Output the (X, Y) coordinate of the center of the cell containing the given text.  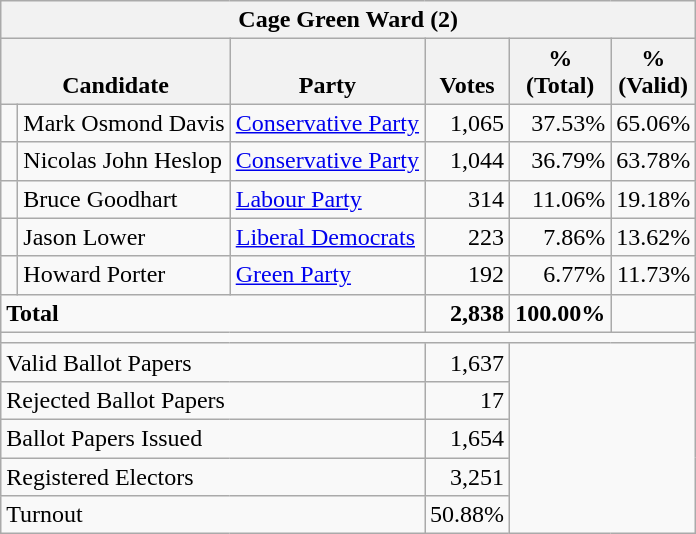
1,637 (468, 362)
50.88% (468, 515)
Cage Green Ward (2) (348, 20)
Party (327, 72)
63.78% (654, 161)
Green Party (327, 275)
Liberal Democrats (327, 237)
%(Total) (560, 72)
1,044 (468, 161)
Turnout (213, 515)
314 (468, 199)
100.00% (560, 313)
19.18% (654, 199)
65.06% (654, 123)
7.86% (560, 237)
Rejected Ballot Papers (213, 400)
223 (468, 237)
Total (213, 313)
Ballot Papers Issued (213, 438)
Candidate (116, 72)
1,654 (468, 438)
Valid Ballot Papers (213, 362)
37.53% (560, 123)
11.73% (654, 275)
Mark Osmond Davis (124, 123)
%(Valid) (654, 72)
13.62% (654, 237)
Registered Electors (213, 477)
6.77% (560, 275)
Nicolas John Heslop (124, 161)
Jason Lower (124, 237)
17 (468, 400)
Howard Porter (124, 275)
1,065 (468, 123)
192 (468, 275)
2,838 (468, 313)
36.79% (560, 161)
11.06% (560, 199)
3,251 (468, 477)
Bruce Goodhart (124, 199)
Labour Party (327, 199)
Votes (468, 72)
